Find where the given text appears and provide that cell's center as [x, y] coordinate. 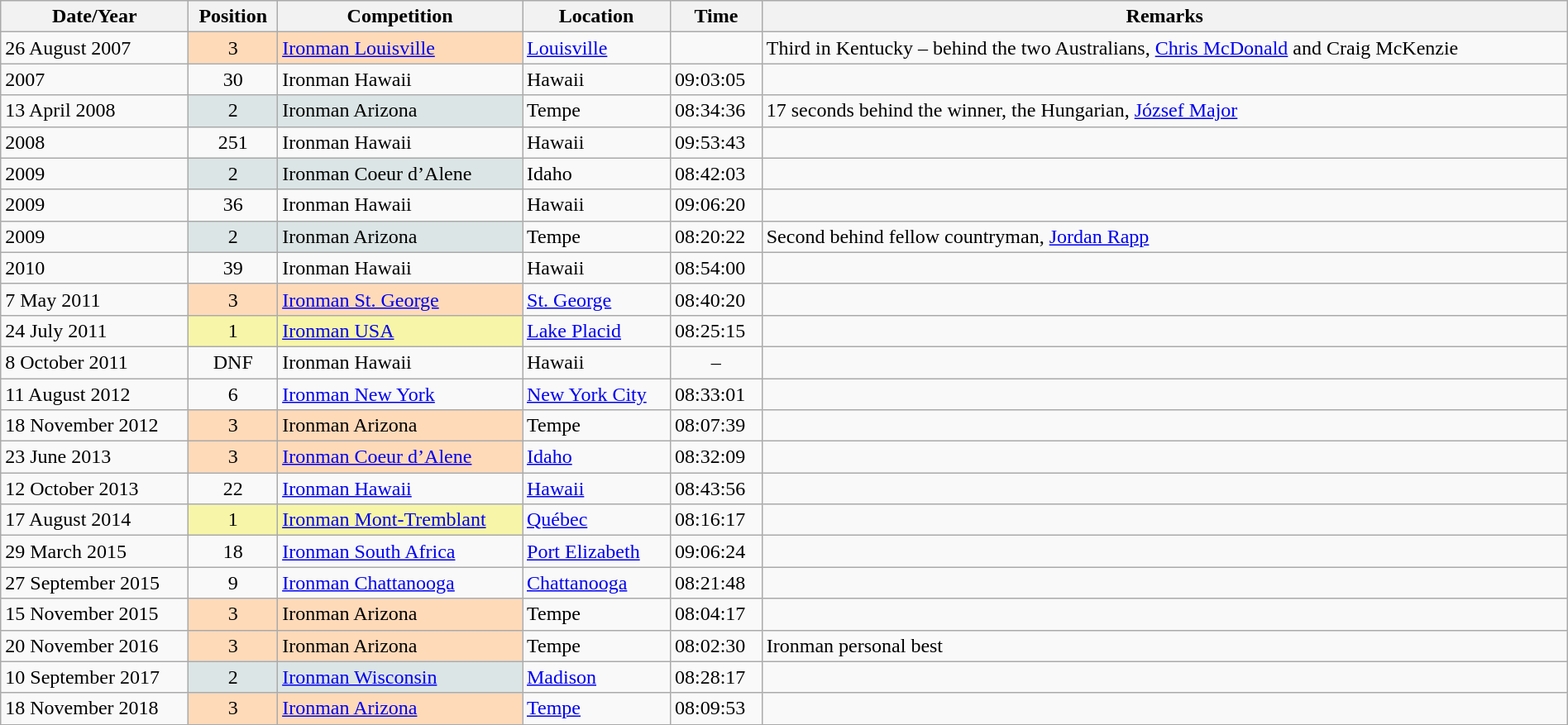
08:28:17 [716, 677]
20 November 2016 [94, 646]
Ironman St. George [400, 299]
36 [233, 205]
08:54:00 [716, 268]
Madison [597, 677]
– [716, 362]
13 April 2008 [94, 111]
Ironman South Africa [400, 551]
Remarks [1164, 17]
Ironman Louisville [400, 48]
Position [233, 17]
23 June 2013 [94, 457]
Date/Year [94, 17]
08:02:30 [716, 646]
Louisville [597, 48]
09:03:05 [716, 79]
08:43:56 [716, 489]
15 November 2015 [94, 614]
Ironman USA [400, 331]
24 July 2011 [94, 331]
Second behind fellow countryman, Jordan Rapp [1164, 236]
8 October 2011 [94, 362]
Ironman Chattanooga [400, 583]
18 [233, 551]
Location [597, 17]
7 May 2011 [94, 299]
39 [233, 268]
10 September 2017 [94, 677]
Third in Kentucky – behind the two Australians, Chris McDonald and Craig McKenzie [1164, 48]
08:42:03 [716, 174]
08:34:36 [716, 111]
Québec [597, 520]
08:09:53 [716, 708]
6 [233, 394]
08:07:39 [716, 426]
08:20:22 [716, 236]
Ironman New York [400, 394]
Ironman Mont-Tremblant [400, 520]
DNF [233, 362]
Port Elizabeth [597, 551]
18 November 2018 [94, 708]
26 August 2007 [94, 48]
St. George [597, 299]
New York City [597, 394]
08:16:17 [716, 520]
9 [233, 583]
08:25:15 [716, 331]
2007 [94, 79]
09:06:24 [716, 551]
Lake Placid [597, 331]
08:04:17 [716, 614]
08:33:01 [716, 394]
11 August 2012 [94, 394]
08:32:09 [716, 457]
Competition [400, 17]
18 November 2012 [94, 426]
Ironman Wisconsin [400, 677]
08:21:48 [716, 583]
Ironman personal best [1164, 646]
29 March 2015 [94, 551]
22 [233, 489]
Chattanooga [597, 583]
12 October 2013 [94, 489]
27 September 2015 [94, 583]
09:06:20 [716, 205]
17 seconds behind the winner, the Hungarian, József Major [1164, 111]
2010 [94, 268]
08:40:20 [716, 299]
09:53:43 [716, 142]
251 [233, 142]
Time [716, 17]
2008 [94, 142]
30 [233, 79]
17 August 2014 [94, 520]
